Find where the given text appears and provide that cell's center as [X, Y] coordinate. 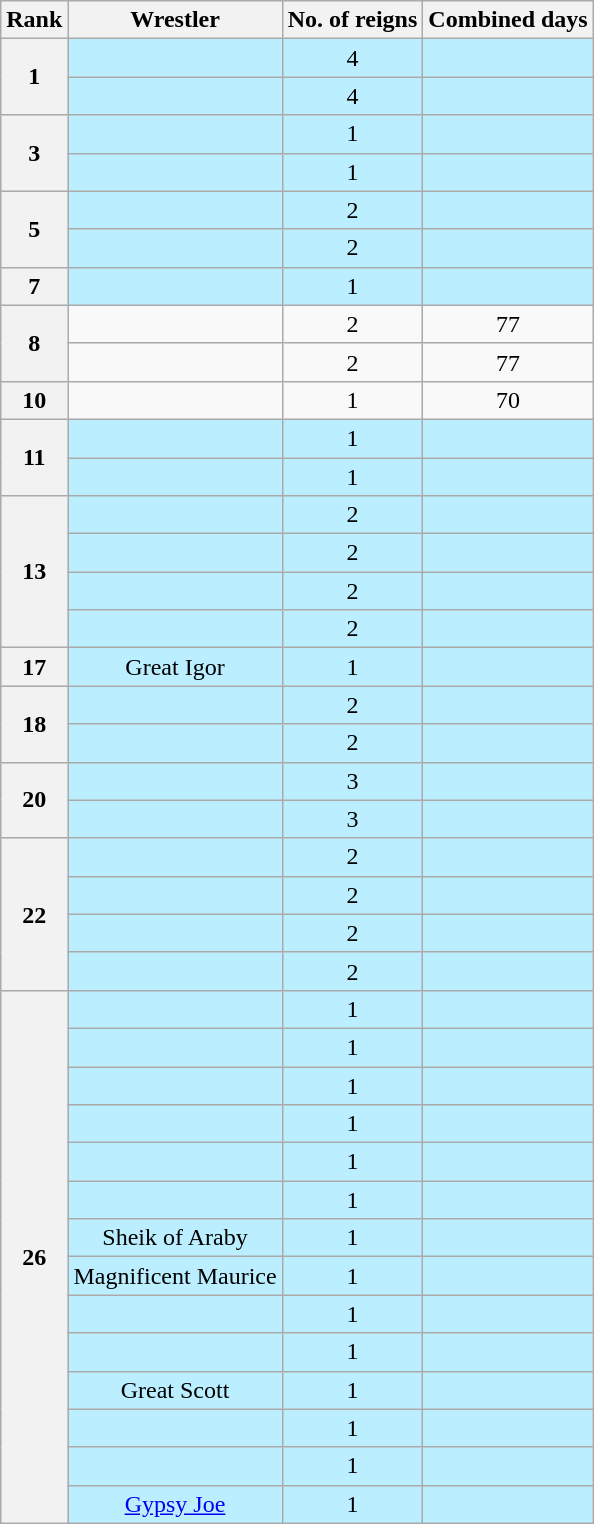
Sheik of Araby [175, 1238]
7 [34, 286]
70 [508, 400]
Gypsy Joe [175, 1504]
Magnificent Maurice [175, 1276]
17 [34, 667]
Wrestler [175, 20]
Great Scott [175, 1390]
26 [34, 1256]
Rank [34, 20]
Combined days [508, 20]
5 [34, 229]
20 [34, 800]
8 [34, 343]
No. of reigns [352, 20]
Great Igor [175, 667]
13 [34, 572]
11 [34, 457]
22 [34, 914]
18 [34, 724]
10 [34, 400]
